Return the [X, Y] coordinate for the center point of the cell that contains the specified text.  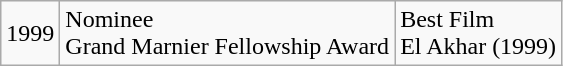
NomineeGrand Marnier Fellowship Award [228, 34]
Best FilmEl Akhar (1999) [478, 34]
1999 [30, 34]
